Return the (X, Y) coordinate for the center point of the cell that contains the specified text.  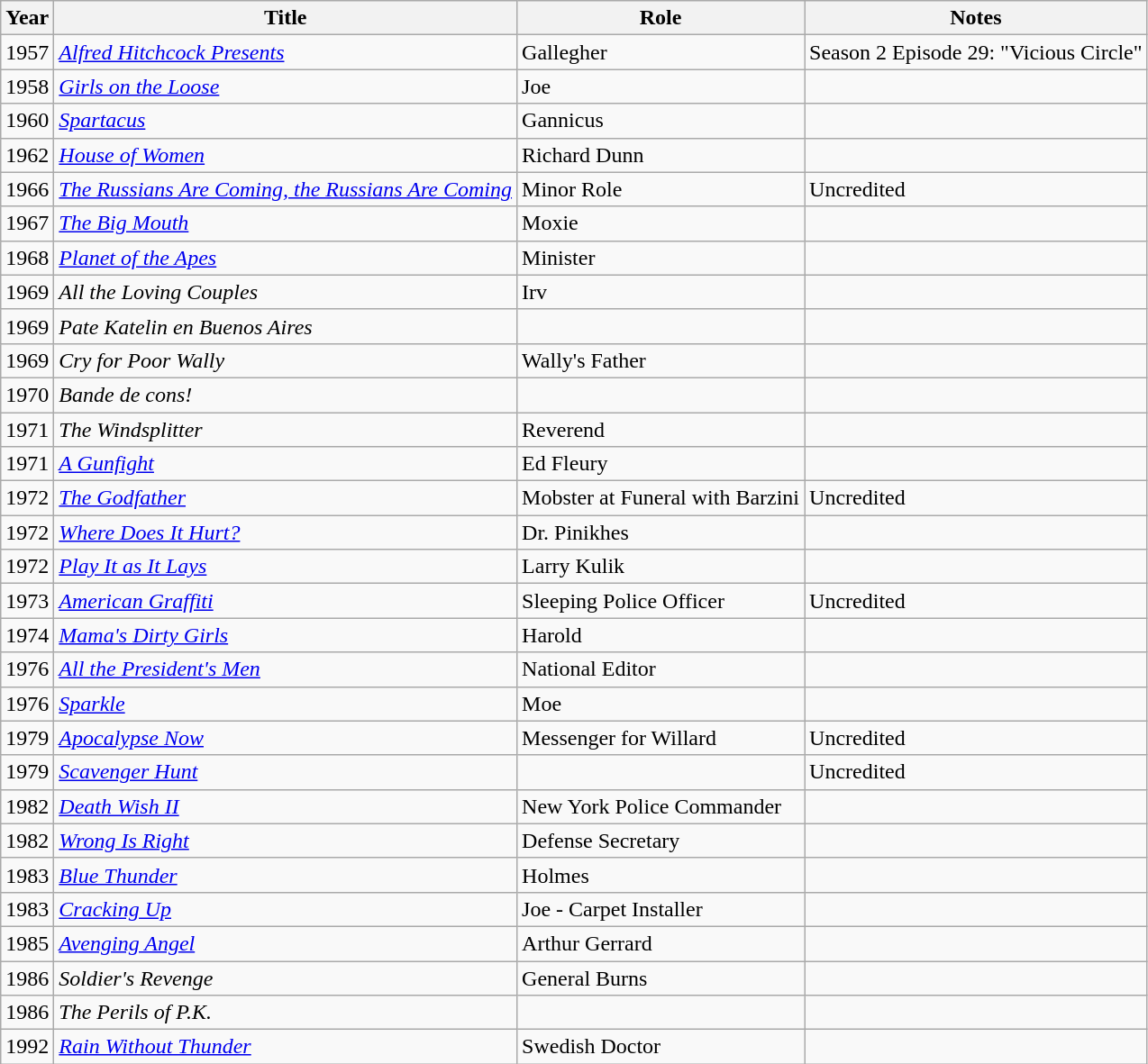
Play It as It Lays (286, 567)
Cry for Poor Wally (286, 360)
Cracking Up (286, 909)
Avenging Angel (286, 943)
National Editor (661, 669)
Planet of the Apes (286, 258)
Notes (977, 18)
The Windsplitter (286, 430)
House of Women (286, 155)
Richard Dunn (661, 155)
New York Police Commander (661, 806)
Gannicus (661, 121)
1957 (27, 52)
Where Does It Hurt? (286, 532)
Apocalypse Now (286, 738)
The Godfather (286, 498)
A Gunfight (286, 464)
Arthur Gerrard (661, 943)
The Perils of P.K. (286, 1013)
1985 (27, 943)
Mama's Dirty Girls (286, 635)
1967 (27, 223)
General Burns (661, 978)
All the President's Men (286, 669)
Pate Katelin en Buenos Aires (286, 326)
Minor Role (661, 189)
Title (286, 18)
Rain Without Thunder (286, 1047)
Larry Kulik (661, 567)
The Big Mouth (286, 223)
Role (661, 18)
The Russians Are Coming, the Russians Are Coming (286, 189)
1960 (27, 121)
Dr. Pinikhes (661, 532)
Death Wish II (286, 806)
1958 (27, 86)
Sparkle (286, 704)
Joe (661, 86)
Minister (661, 258)
1973 (27, 601)
American Graffiti (286, 601)
Ed Fleury (661, 464)
Sleeping Police Officer (661, 601)
Girls on the Loose (286, 86)
1962 (27, 155)
Moe (661, 704)
Messenger for Willard (661, 738)
Blue Thunder (286, 875)
Defense Secretary (661, 841)
Year (27, 18)
1966 (27, 189)
Holmes (661, 875)
Moxie (661, 223)
Swedish Doctor (661, 1047)
Soldier's Revenge (286, 978)
Wrong Is Right (286, 841)
Scavenger Hunt (286, 772)
Joe - Carpet Installer (661, 909)
Spartacus (286, 121)
Irv (661, 292)
All the Loving Couples (286, 292)
Wally's Father (661, 360)
Season 2 Episode 29: "Vicious Circle" (977, 52)
Harold (661, 635)
Alfred Hitchcock Presents (286, 52)
1968 (27, 258)
1970 (27, 395)
1992 (27, 1047)
Reverend (661, 430)
Mobster at Funeral with Barzini (661, 498)
Gallegher (661, 52)
1974 (27, 635)
Bande de cons! (286, 395)
